Output the [X, Y] coordinate of the center of the cell containing the given text.  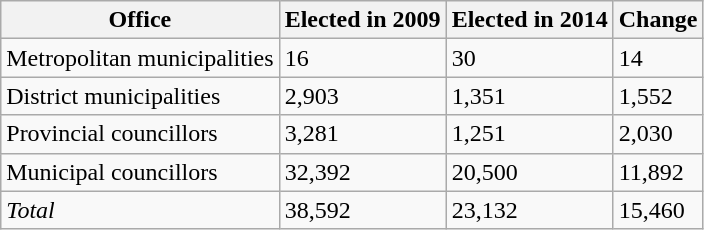
District municipalities [140, 96]
1,251 [530, 134]
3,281 [362, 134]
Elected in 2009 [362, 20]
Office [140, 20]
2,903 [362, 96]
32,392 [362, 172]
14 [658, 58]
Elected in 2014 [530, 20]
38,592 [362, 210]
30 [530, 58]
Metropolitan municipalities [140, 58]
Municipal councillors [140, 172]
11,892 [658, 172]
23,132 [530, 210]
15,460 [658, 210]
Provincial councillors [140, 134]
20,500 [530, 172]
1,351 [530, 96]
16 [362, 58]
Change [658, 20]
2,030 [658, 134]
Total [140, 210]
1,552 [658, 96]
